Extract the [X, Y] coordinate from the center of the cell holding the provided text.  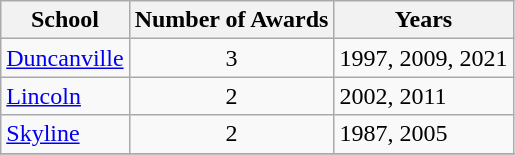
1987, 2005 [424, 134]
1997, 2009, 2021 [424, 58]
School [65, 20]
2002, 2011 [424, 96]
Duncanville [65, 58]
Skyline [65, 134]
Years [424, 20]
Number of Awards [232, 20]
3 [232, 58]
Lincoln [65, 96]
